Return the [x, y] coordinate for the center point of the cell that contains the specified text.  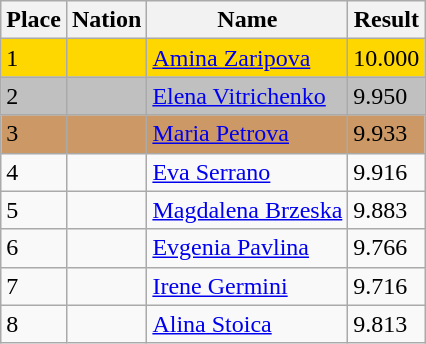
Amina Zaripova [248, 58]
Name [248, 20]
9.813 [386, 324]
5 [34, 210]
9.933 [386, 134]
4 [34, 172]
9.766 [386, 248]
9.883 [386, 210]
Magdalena Brzeska [248, 210]
Elena Vitrichenko [248, 96]
Eva Serrano [248, 172]
7 [34, 286]
10.000 [386, 58]
9.716 [386, 286]
Place [34, 20]
Nation [106, 20]
6 [34, 248]
9.916 [386, 172]
Alina Stoica [248, 324]
Result [386, 20]
2 [34, 96]
1 [34, 58]
Evgenia Pavlina [248, 248]
9.950 [386, 96]
3 [34, 134]
8 [34, 324]
Maria Petrova [248, 134]
Irene Germini [248, 286]
